Pinpoint the cell where the given text exists, returning its (X, Y) midpoint coordinate. 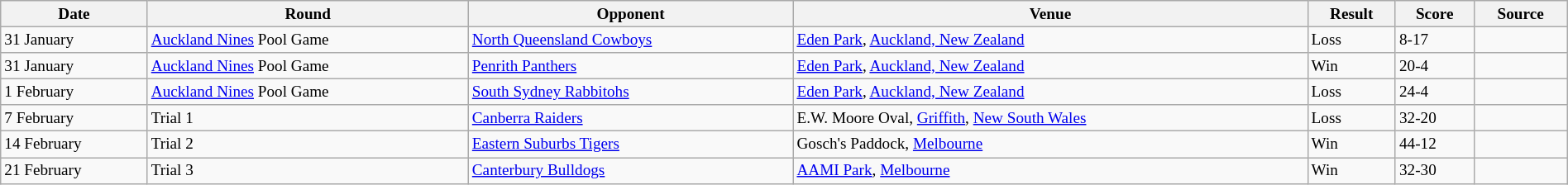
Penrith Panthers (630, 66)
North Queensland Cowboys (630, 40)
Source (1520, 14)
24-4 (1434, 92)
Opponent (630, 14)
8-17 (1434, 40)
AAMI Park, Melbourne (1050, 170)
32-30 (1434, 170)
32-20 (1434, 118)
Canterbury Bulldogs (630, 170)
Result (1351, 14)
20-4 (1434, 66)
Canberra Raiders (630, 118)
44-12 (1434, 145)
7 February (74, 118)
Venue (1050, 14)
Eastern Suburbs Tigers (630, 145)
Gosch's Paddock, Melbourne (1050, 145)
14 February (74, 145)
21 February (74, 170)
E.W. Moore Oval, Griffith, New South Wales (1050, 118)
Trial 3 (308, 170)
Trial 1 (308, 118)
1 February (74, 92)
South Sydney Rabbitohs (630, 92)
Score (1434, 14)
Trial 2 (308, 145)
Round (308, 14)
Date (74, 14)
